Search for the cell housing the specified text and yield its (X, Y) center coordinate. 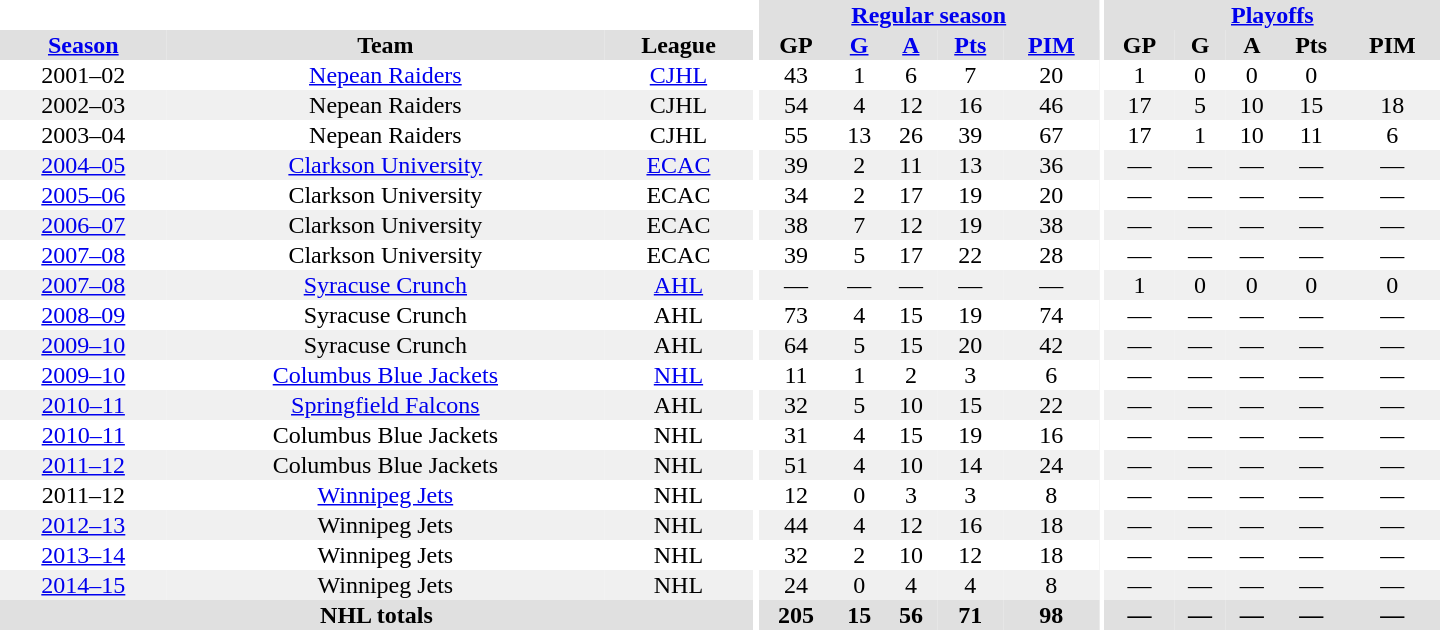
2003–04 (84, 135)
14 (970, 465)
Season (84, 45)
31 (796, 435)
League (678, 45)
205 (796, 615)
44 (796, 525)
Playoffs (1272, 15)
42 (1052, 345)
28 (1052, 255)
74 (1052, 315)
26 (911, 135)
2005–06 (84, 195)
56 (911, 615)
55 (796, 135)
43 (796, 75)
Regular season (929, 15)
98 (1052, 615)
2008–09 (84, 315)
51 (796, 465)
36 (1052, 165)
67 (1052, 135)
64 (796, 345)
2002–03 (84, 105)
54 (796, 105)
73 (796, 315)
2004–05 (84, 165)
71 (970, 615)
2012–13 (84, 525)
Springfield Falcons (386, 405)
2013–14 (84, 555)
2006–07 (84, 225)
2014–15 (84, 585)
NHL totals (376, 615)
Team (386, 45)
46 (1052, 105)
34 (796, 195)
2001–02 (84, 75)
